Identify which cell holds the provided text, then report its (X, Y) central coordinate. 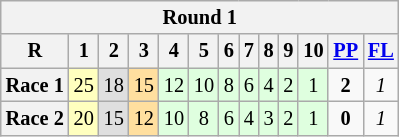
18 (114, 85)
FL (381, 51)
Race 1 (35, 85)
Round 1 (200, 17)
20 (84, 118)
7 (249, 51)
25 (84, 85)
PP (346, 51)
0 (346, 118)
R (35, 51)
5 (204, 51)
Race 2 (35, 118)
9 (289, 51)
